Determine the (x, y) coordinate at the center of the cell enclosing the given text.  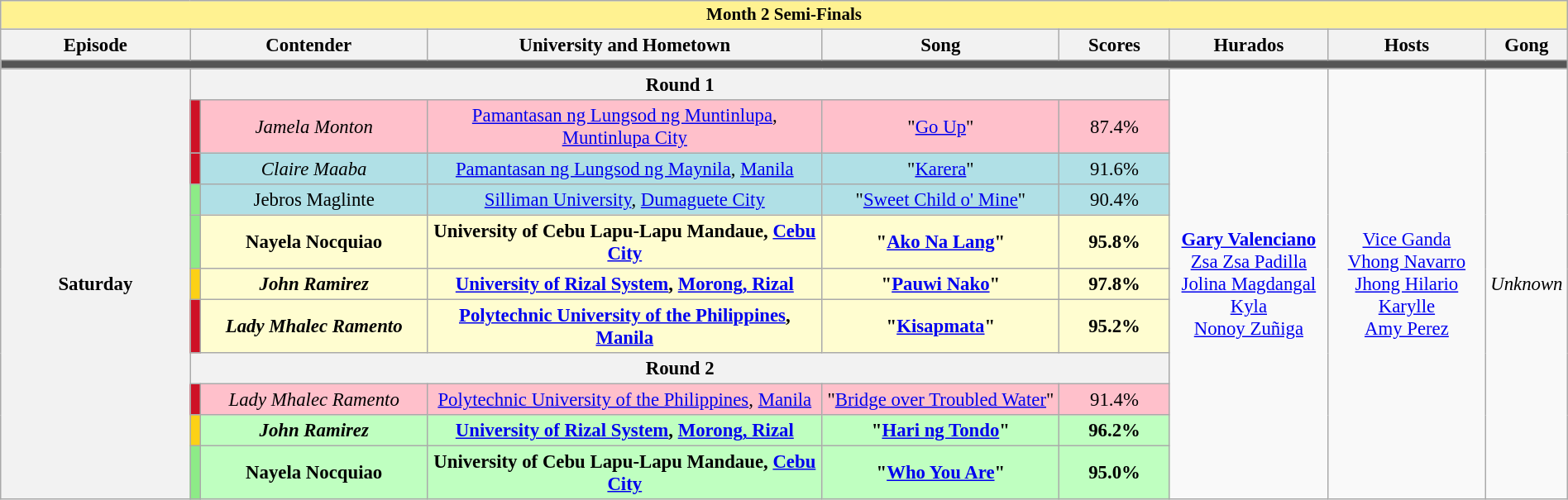
Month 2 Semi-Finals (784, 15)
97.8% (1115, 284)
Gary ValencianoZsa Zsa PadillaJolina MagdangalKylaNonoy Zuñiga (1249, 284)
University and Hometown (624, 45)
Jamela Monton (314, 127)
Silliman University, Dumaguete City (624, 200)
Episode (96, 45)
"Go Up" (941, 127)
Gong (1527, 45)
Pamantasan ng Lungsod ng Maynila, Manila (624, 169)
Vice GandaVhong NavarroJhong HilarioKarylleAmy Perez (1406, 284)
"Pauwi Nako" (941, 284)
91.6% (1115, 169)
Contender (309, 45)
96.2% (1115, 431)
Unknown (1527, 284)
Hurados (1249, 45)
91.4% (1115, 400)
Scores (1115, 45)
"Kisapmata" (941, 327)
"Ako Na Lang" (941, 241)
Hosts (1406, 45)
"Hari ng Tondo" (941, 431)
"Bridge over Troubled Water" (941, 400)
Pamantasan ng Lungsod ng Muntinlupa, Muntinlupa City (624, 127)
"Karera" (941, 169)
Round 2 (680, 369)
95.0% (1115, 473)
"Sweet Child o' Mine" (941, 200)
Jebros Maglinte (314, 200)
95.2% (1115, 327)
Saturday (96, 284)
95.8% (1115, 241)
Claire Maaba (314, 169)
90.4% (1115, 200)
Song (941, 45)
"Who You Are" (941, 473)
Round 1 (680, 84)
87.4% (1115, 127)
